Scan for the cell matching the given text and deliver its [X, Y] coordinate at center. 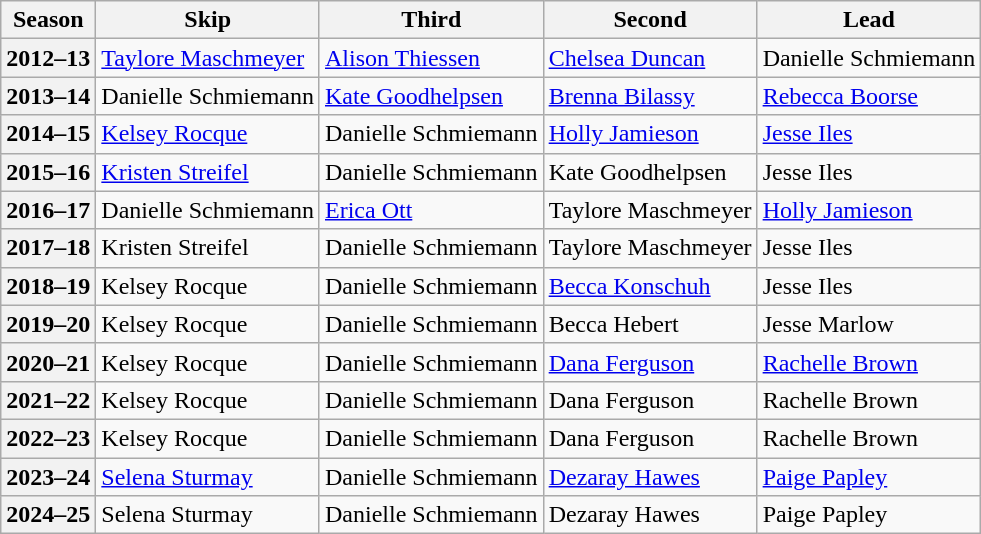
Third [431, 20]
2012–13 [48, 58]
2015–16 [48, 172]
2020–21 [48, 362]
2017–18 [48, 248]
Erica Ott [431, 210]
2022–23 [48, 438]
Becca Konschuh [650, 286]
2021–22 [48, 400]
Chelsea Duncan [650, 58]
Becca Hebert [650, 324]
Jesse Marlow [869, 324]
Skip [208, 20]
Lead [869, 20]
Second [650, 20]
2018–19 [48, 286]
Alison Thiessen [431, 58]
2023–24 [48, 477]
Rebecca Boorse [869, 96]
2024–25 [48, 515]
Brenna Bilassy [650, 96]
2019–20 [48, 324]
2013–14 [48, 96]
2016–17 [48, 210]
Season [48, 20]
2014–15 [48, 134]
